Output the (X, Y) coordinate of the center of the cell containing the given text.  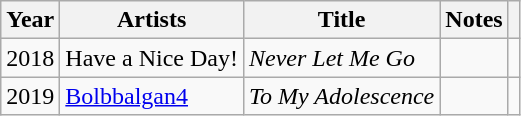
Year (30, 20)
Notes (474, 20)
Never Let Me Go (341, 58)
To My Adolescence (341, 96)
Have a Nice Day! (152, 58)
Bolbbalgan4 (152, 96)
Artists (152, 20)
2019 (30, 96)
Title (341, 20)
2018 (30, 58)
